Find where the given text appears and provide that cell's center as (X, Y) coordinate. 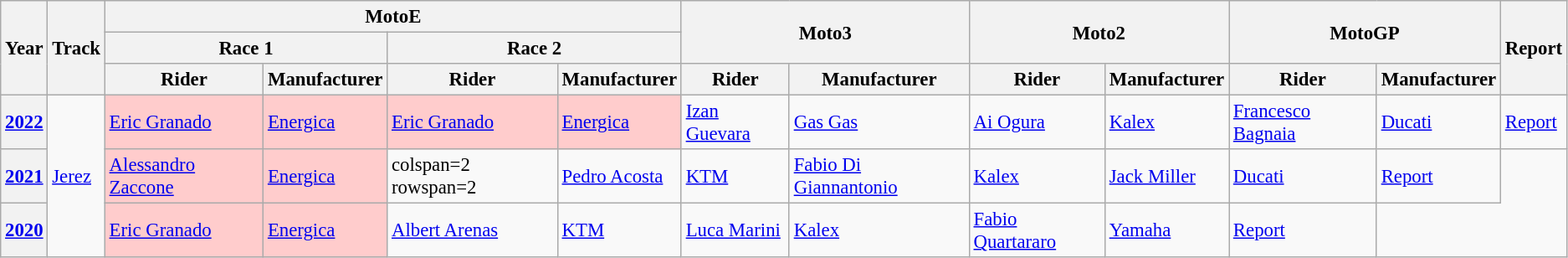
Track (76, 49)
Luca Marini (735, 231)
Izan Guevara (735, 122)
Gas Gas (879, 122)
2020 (24, 231)
Fabio Di Giannantonio (879, 176)
colspan=2 rowspan=2 (473, 176)
Pedro Acosta (619, 176)
Moto3 (825, 32)
Race 2 (535, 49)
Francesco Bagnaia (1304, 122)
2021 (24, 176)
MotoGP (1366, 32)
Year (24, 49)
Alessandro Zaccone (184, 176)
Race 1 (246, 49)
Fabio Quartararo (1037, 231)
2022 (24, 122)
Jack Miller (1166, 176)
MotoE (393, 17)
Albert Arenas (473, 231)
Yamaha (1166, 231)
Moto2 (1099, 32)
Ai Ogura (1037, 122)
Jerez (76, 177)
